Pinpoint the cell where the given text exists, returning its (x, y) midpoint coordinate. 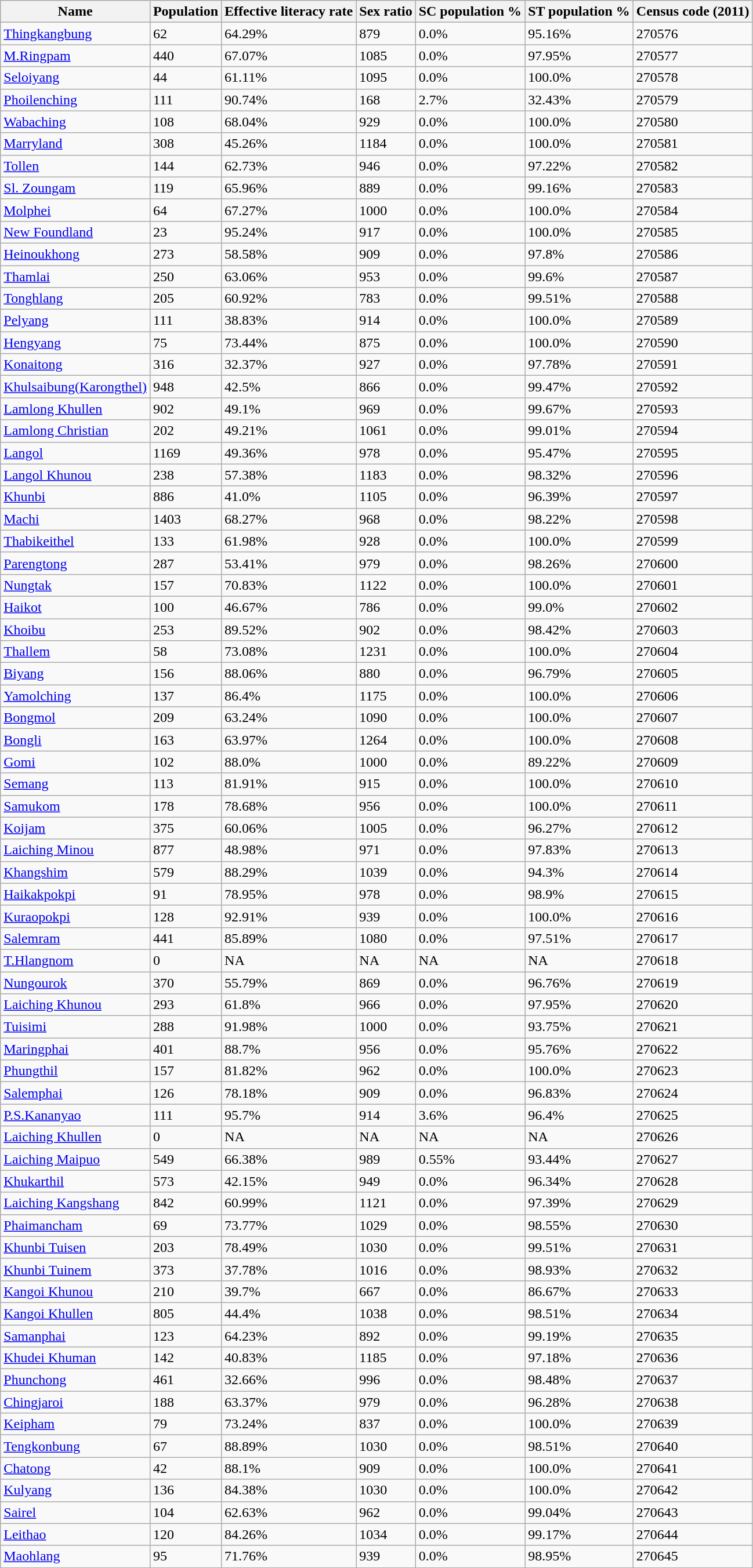
270578 (693, 78)
889 (386, 188)
875 (386, 343)
270576 (693, 34)
929 (386, 122)
270622 (693, 1049)
78.95% (289, 894)
270609 (693, 762)
270617 (693, 938)
55.79% (289, 983)
270633 (693, 1291)
99.04% (579, 1512)
288 (186, 1027)
Gomi (75, 762)
316 (186, 365)
968 (386, 519)
95.16% (579, 34)
Seloiyang (75, 78)
99.47% (579, 387)
270580 (693, 122)
989 (386, 1159)
270582 (693, 166)
73.77% (289, 1225)
38.83% (289, 321)
91 (186, 894)
Konaitong (75, 365)
1264 (386, 740)
783 (386, 299)
95.24% (289, 232)
71.76% (289, 1556)
63.24% (289, 718)
98.95% (579, 1556)
88.0% (289, 762)
270593 (693, 409)
60.06% (289, 828)
32.43% (579, 100)
Tengkonbung (75, 1446)
37.78% (289, 1269)
99.19% (579, 1335)
126 (186, 1093)
270635 (693, 1335)
579 (186, 872)
270587 (693, 277)
136 (186, 1490)
Khukarthil (75, 1181)
P.S.Kananyao (75, 1115)
119 (186, 188)
270611 (693, 806)
42.15% (289, 1181)
949 (386, 1181)
108 (186, 122)
ST population % (579, 12)
44.4% (289, 1313)
98.9% (579, 894)
81.91% (289, 784)
270597 (693, 497)
65.96% (289, 188)
73.44% (289, 343)
270604 (693, 652)
Laiching Khullen (75, 1137)
270643 (693, 1512)
0.55% (470, 1159)
45.26% (289, 144)
837 (386, 1424)
144 (186, 166)
60.92% (289, 299)
270598 (693, 519)
Khulsaibung(Karongthel) (75, 387)
Keipham (75, 1424)
202 (186, 431)
Phoilenching (75, 100)
96.83% (579, 1093)
842 (186, 1203)
99.0% (579, 607)
Yamolching (75, 696)
270618 (693, 960)
892 (386, 1335)
270628 (693, 1181)
84.38% (289, 1490)
120 (186, 1534)
168 (386, 100)
Effective literacy rate (289, 12)
270620 (693, 1005)
Langol (75, 453)
Samukom (75, 806)
879 (386, 34)
63.37% (289, 1402)
Lamlong Christian (75, 431)
64.23% (289, 1335)
1169 (186, 453)
1038 (386, 1313)
1183 (386, 475)
270612 (693, 828)
98.32% (579, 475)
273 (186, 254)
270606 (693, 696)
75 (186, 343)
T.Hlangnom (75, 960)
270614 (693, 872)
928 (386, 541)
93.75% (579, 1027)
New Foundland (75, 232)
Hengyang (75, 343)
Tonghlang (75, 299)
270631 (693, 1247)
123 (186, 1335)
270608 (693, 740)
2.7% (470, 100)
64 (186, 210)
95.47% (579, 453)
Molphei (75, 210)
971 (386, 850)
270626 (693, 1137)
48.98% (289, 850)
270641 (693, 1468)
95.7% (289, 1115)
1061 (386, 431)
104 (186, 1512)
73.08% (289, 652)
Sl. Zoungam (75, 188)
Heinoukhong (75, 254)
98.42% (579, 629)
96.76% (579, 983)
42.5% (289, 387)
270600 (693, 563)
1005 (386, 828)
Chatong (75, 1468)
128 (186, 916)
270594 (693, 431)
40.83% (289, 1358)
32.37% (289, 365)
270601 (693, 585)
549 (186, 1159)
Tollen (75, 166)
Nungtak (75, 585)
Kulyang (75, 1490)
667 (386, 1291)
Koijam (75, 828)
1016 (386, 1269)
209 (186, 718)
Khunbi Tuinem (75, 1269)
Haikakpokpi (75, 894)
96.79% (579, 674)
Thabikeithel (75, 541)
869 (386, 983)
97.83% (579, 850)
Name (75, 12)
253 (186, 629)
270602 (693, 607)
97.18% (579, 1358)
98.48% (579, 1380)
97.39% (579, 1203)
270603 (693, 629)
58 (186, 652)
Bongli (75, 740)
441 (186, 938)
97.22% (579, 166)
1121 (386, 1203)
946 (386, 166)
137 (186, 696)
68.27% (289, 519)
Khoibu (75, 629)
57.38% (289, 475)
62.73% (289, 166)
88.1% (289, 1468)
270607 (693, 718)
64.29% (289, 34)
70.83% (289, 585)
Salemphai (75, 1093)
163 (186, 740)
886 (186, 497)
Semang (75, 784)
Tuisimi (75, 1027)
Kangoi Khullen (75, 1313)
44 (186, 78)
63.97% (289, 740)
Salemram (75, 938)
133 (186, 541)
58.58% (289, 254)
SC population % (470, 12)
203 (186, 1247)
270596 (693, 475)
100 (186, 607)
142 (186, 1358)
102 (186, 762)
270637 (693, 1380)
370 (186, 983)
Census code (2011) (693, 12)
270634 (693, 1313)
Thallem (75, 652)
Pelyang (75, 321)
53.41% (289, 563)
41.0% (289, 497)
Wabaching (75, 122)
270644 (693, 1534)
270616 (693, 916)
23 (186, 232)
1403 (186, 519)
Sairel (75, 1512)
67.07% (289, 56)
49.21% (289, 431)
270595 (693, 453)
78.49% (289, 1247)
Marryland (75, 144)
88.89% (289, 1446)
156 (186, 674)
Maohlang (75, 1556)
Biyang (75, 674)
270605 (693, 674)
1085 (386, 56)
96.39% (579, 497)
915 (386, 784)
461 (186, 1380)
1095 (386, 78)
996 (386, 1380)
91.98% (289, 1027)
270639 (693, 1424)
270625 (693, 1115)
Laiching Kangshang (75, 1203)
Nungourok (75, 983)
188 (186, 1402)
Samanphai (75, 1335)
Khunbi (75, 497)
Chingjaroi (75, 1402)
270640 (693, 1446)
Maringphai (75, 1049)
270584 (693, 210)
1175 (386, 696)
86.4% (289, 696)
969 (386, 409)
Laiching Maipuo (75, 1159)
270610 (693, 784)
97.51% (579, 938)
60.99% (289, 1203)
61.8% (289, 1005)
1034 (386, 1534)
98.26% (579, 563)
927 (386, 365)
98.22% (579, 519)
270585 (693, 232)
1080 (386, 938)
98.93% (579, 1269)
375 (186, 828)
238 (186, 475)
270632 (693, 1269)
Phunchong (75, 1380)
Machi (75, 519)
205 (186, 299)
1090 (386, 718)
270577 (693, 56)
805 (186, 1313)
89.22% (579, 762)
84.26% (289, 1534)
92.91% (289, 916)
270599 (693, 541)
63.06% (289, 277)
1184 (386, 144)
61.98% (289, 541)
69 (186, 1225)
210 (186, 1291)
Khudei Khuman (75, 1358)
73.24% (289, 1424)
270592 (693, 387)
270583 (693, 188)
Sex ratio (386, 12)
42 (186, 1468)
270613 (693, 850)
62.63% (289, 1512)
85.89% (289, 938)
270619 (693, 983)
270589 (693, 321)
Kuraopokpi (75, 916)
966 (386, 1005)
94.3% (579, 872)
270636 (693, 1358)
113 (186, 784)
49.1% (289, 409)
270621 (693, 1027)
79 (186, 1424)
88.7% (289, 1049)
96.28% (579, 1402)
Bongmol (75, 718)
61.11% (289, 78)
440 (186, 56)
270591 (693, 365)
Kangoi Khunou (75, 1291)
M.Ringpam (75, 56)
93.44% (579, 1159)
293 (186, 1005)
Phungthil (75, 1071)
270638 (693, 1402)
573 (186, 1181)
270624 (693, 1093)
373 (186, 1269)
270615 (693, 894)
178 (186, 806)
Khangshim (75, 872)
270581 (693, 144)
96.34% (579, 1181)
78.18% (289, 1093)
270630 (693, 1225)
250 (186, 277)
917 (386, 232)
68.04% (289, 122)
95.76% (579, 1049)
953 (386, 277)
1105 (386, 497)
Khunbi Tuisen (75, 1247)
99.67% (579, 409)
270627 (693, 1159)
99.6% (579, 277)
308 (186, 144)
Thingkangbung (75, 34)
62 (186, 34)
46.67% (289, 607)
Langol Khunou (75, 475)
1185 (386, 1358)
96.27% (579, 828)
270629 (693, 1203)
78.68% (289, 806)
270586 (693, 254)
270645 (693, 1556)
948 (186, 387)
1039 (386, 872)
Thamlai (75, 277)
96.4% (579, 1115)
287 (186, 563)
66.38% (289, 1159)
1122 (386, 585)
270579 (693, 100)
99.16% (579, 188)
88.29% (289, 872)
95 (186, 1556)
97.78% (579, 365)
3.6% (470, 1115)
Haikot (75, 607)
90.74% (289, 100)
880 (386, 674)
1231 (386, 652)
270590 (693, 343)
49.36% (289, 453)
1029 (386, 1225)
86.67% (579, 1291)
401 (186, 1049)
270623 (693, 1071)
32.66% (289, 1380)
Parengtong (75, 563)
270642 (693, 1490)
Laiching Minou (75, 850)
866 (386, 387)
67 (186, 1446)
89.52% (289, 629)
Laiching Khunou (75, 1005)
98.55% (579, 1225)
Population (186, 12)
270588 (693, 299)
877 (186, 850)
Leithao (75, 1534)
Lamlong Khullen (75, 409)
97.8% (579, 254)
67.27% (289, 210)
81.82% (289, 1071)
786 (386, 607)
99.17% (579, 1534)
39.7% (289, 1291)
99.01% (579, 431)
Phaimancham (75, 1225)
88.06% (289, 674)
